Scan for the cell matching the given text and deliver its [X, Y] coordinate at center. 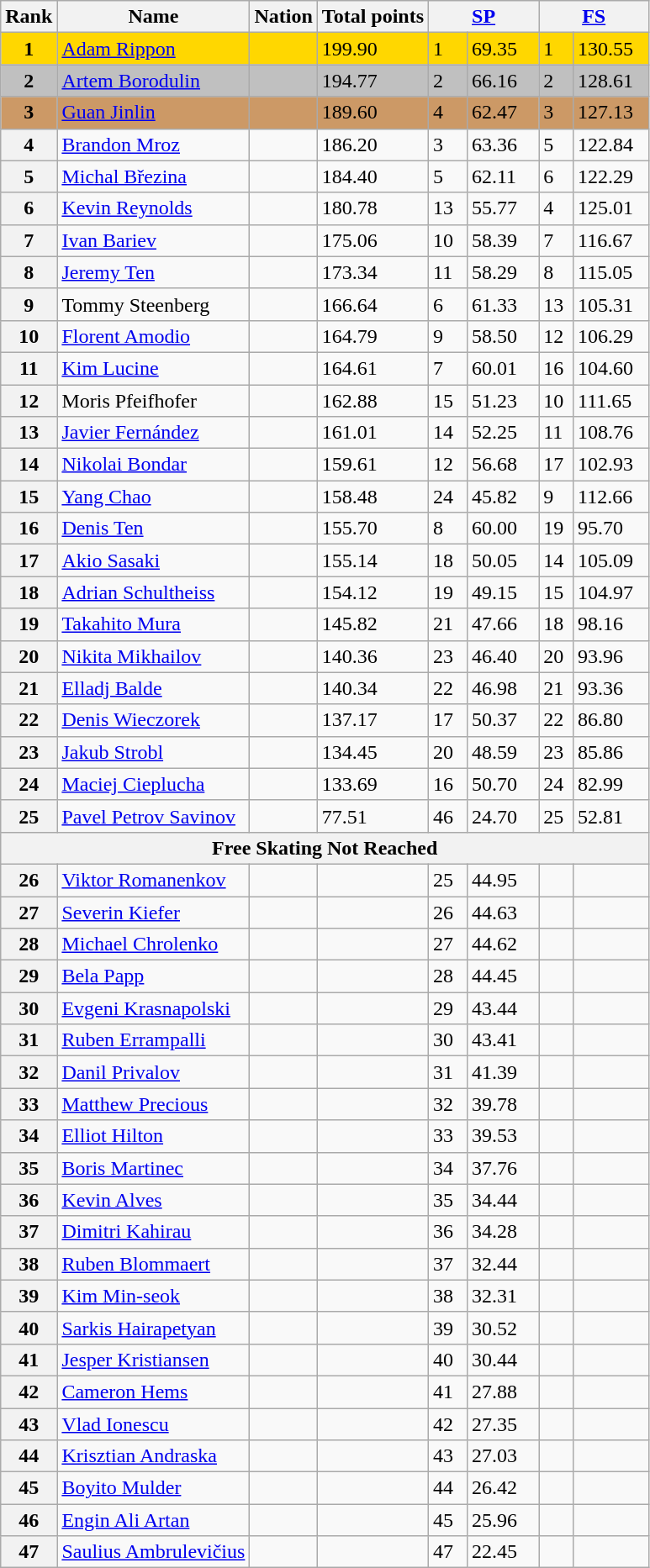
50.70 [503, 784]
37.76 [503, 1168]
Artem Borodulin [153, 81]
63.36 [503, 145]
Jakub Strobl [153, 752]
Evgeni Krasnapolski [153, 1008]
Kevin Reynolds [153, 208]
60.00 [503, 529]
108.76 [611, 433]
Danil Privalov [153, 1072]
Denis Wieczorek [153, 720]
140.34 [373, 688]
Elladj Balde [153, 688]
32.44 [503, 1264]
30.52 [503, 1328]
115.05 [611, 272]
Dimitri Kahirau [153, 1232]
34.44 [503, 1200]
41.39 [503, 1072]
Yang Chao [153, 497]
62.47 [503, 113]
Name [153, 17]
194.77 [373, 81]
180.78 [373, 208]
58.29 [503, 272]
77.51 [373, 816]
134.45 [373, 752]
Free Skating Not Reached [325, 848]
Viktor Romanenkov [153, 880]
Maciej Cieplucha [153, 784]
154.12 [373, 592]
Kim Min-seok [153, 1296]
60.01 [503, 368]
199.90 [373, 49]
Brandon Mroz [153, 145]
Guan Jinlin [153, 113]
145.82 [373, 624]
Jesper Kristiansen [153, 1360]
39.53 [503, 1136]
175.06 [373, 240]
116.67 [611, 240]
Michael Chrolenko [153, 944]
162.88 [373, 401]
Pavel Petrov Savinov [153, 816]
52.81 [611, 816]
Tommy Steenberg [153, 304]
Engin Ali Artan [153, 1520]
Nikolai Bondar [153, 465]
Adrian Schultheiss [153, 592]
62.11 [503, 176]
44.45 [503, 976]
173.34 [373, 272]
159.61 [373, 465]
24.70 [503, 816]
50.05 [503, 560]
189.60 [373, 113]
Nation [283, 17]
82.99 [611, 784]
52.25 [503, 433]
69.35 [503, 49]
22.45 [503, 1552]
Takahito Mura [153, 624]
93.36 [611, 688]
104.97 [611, 592]
45.82 [503, 497]
34.28 [503, 1232]
Rank [29, 17]
122.84 [611, 145]
140.36 [373, 656]
164.61 [373, 368]
Michal Březina [153, 176]
49.15 [503, 592]
164.79 [373, 336]
55.77 [503, 208]
102.93 [611, 465]
104.60 [611, 368]
Sarkis Hairapetyan [153, 1328]
Ivan Bariev [153, 240]
44.62 [503, 944]
43.44 [503, 1008]
Ruben Errampalli [153, 1040]
50.37 [503, 720]
Bela Papp [153, 976]
Total points [373, 17]
112.66 [611, 497]
105.31 [611, 304]
FS [594, 17]
166.64 [373, 304]
Cameron Hems [153, 1392]
Kevin Alves [153, 1200]
158.48 [373, 497]
Akio Sasaki [153, 560]
44.63 [503, 912]
Denis Ten [153, 529]
127.13 [611, 113]
27.03 [503, 1456]
43.41 [503, 1040]
Ruben Blommaert [153, 1264]
Boris Martinec [153, 1168]
25.96 [503, 1520]
105.09 [611, 560]
27.88 [503, 1392]
Nikita Mikhailov [153, 656]
Severin Kiefer [153, 912]
Adam Rippon [153, 49]
Boyito Mulder [153, 1488]
Matthew Precious [153, 1104]
155.70 [373, 529]
48.59 [503, 752]
122.29 [611, 176]
111.65 [611, 401]
130.55 [611, 49]
184.40 [373, 176]
161.01 [373, 433]
137.17 [373, 720]
46.40 [503, 656]
61.33 [503, 304]
106.29 [611, 336]
Vlad Ionescu [153, 1424]
56.68 [503, 465]
155.14 [373, 560]
39.78 [503, 1104]
46.98 [503, 688]
128.61 [611, 81]
SP [484, 17]
Jeremy Ten [153, 272]
85.86 [611, 752]
Florent Amodio [153, 336]
133.69 [373, 784]
93.96 [611, 656]
Krisztian Andraska [153, 1456]
Javier Fernández [153, 433]
51.23 [503, 401]
98.16 [611, 624]
125.01 [611, 208]
58.50 [503, 336]
Moris Pfeifhofer [153, 401]
86.80 [611, 720]
32.31 [503, 1296]
Kim Lucine [153, 368]
66.16 [503, 81]
95.70 [611, 529]
44.95 [503, 880]
27.35 [503, 1424]
Saulius Ambrulevičius [153, 1552]
Elliot Hilton [153, 1136]
30.44 [503, 1360]
47.66 [503, 624]
186.20 [373, 145]
58.39 [503, 240]
26.42 [503, 1488]
